Return (X, Y) of the center of cell containing provided text 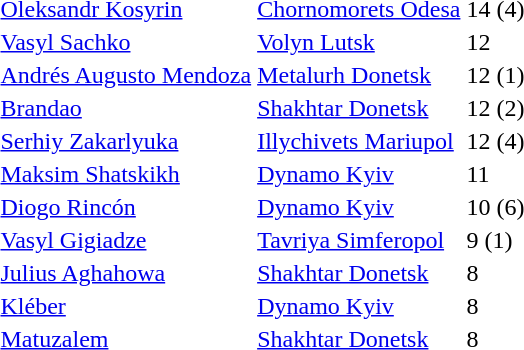
Metalurh Donetsk (359, 75)
Illychivets Mariupol (359, 141)
Tavriya Simferopol (359, 240)
Volyn Lutsk (359, 42)
